Locate the cell with the specified text and output its (x, y) center coordinate. 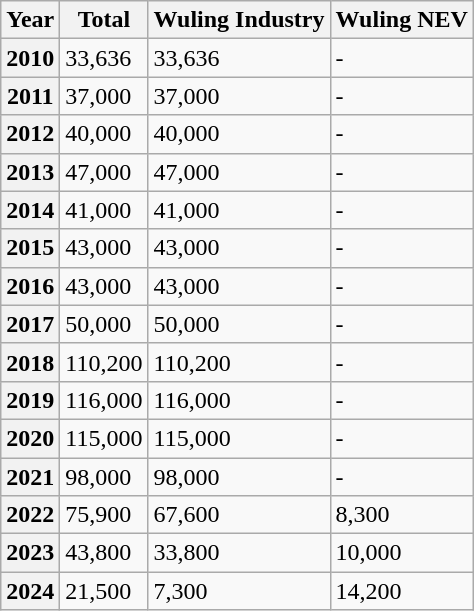
2022 (30, 515)
2020 (30, 438)
2010 (30, 58)
2012 (30, 134)
7,300 (239, 591)
Wuling NEV (402, 20)
2023 (30, 553)
14,200 (402, 591)
2021 (30, 477)
43,800 (104, 553)
67,600 (239, 515)
2024 (30, 591)
Total (104, 20)
75,900 (104, 515)
8,300 (402, 515)
2013 (30, 172)
2011 (30, 96)
2016 (30, 286)
2018 (30, 362)
2019 (30, 400)
33,800 (239, 553)
10,000 (402, 553)
21,500 (104, 591)
2014 (30, 210)
2017 (30, 324)
Year (30, 20)
Wuling Industry (239, 20)
2015 (30, 248)
